Output the (x, y) coordinate of the center of the cell containing the given text.  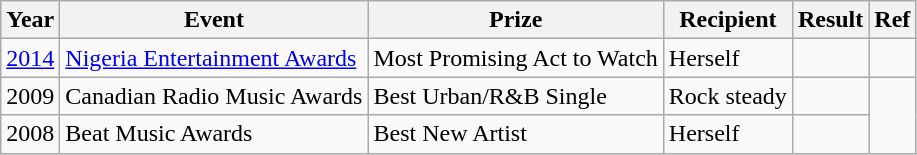
Rock steady (728, 96)
Nigeria Entertainment Awards (214, 58)
Year (30, 20)
Canadian Radio Music Awards (214, 96)
Beat Music Awards (214, 134)
Best Urban/R&B Single (516, 96)
Result (830, 20)
Most Promising Act to Watch (516, 58)
2014 (30, 58)
2008 (30, 134)
Event (214, 20)
Best New Artist (516, 134)
Recipient (728, 20)
2009 (30, 96)
Ref (892, 20)
Prize (516, 20)
